Capture the cell that displays the provided text and extract its (x, y) central coordinate. 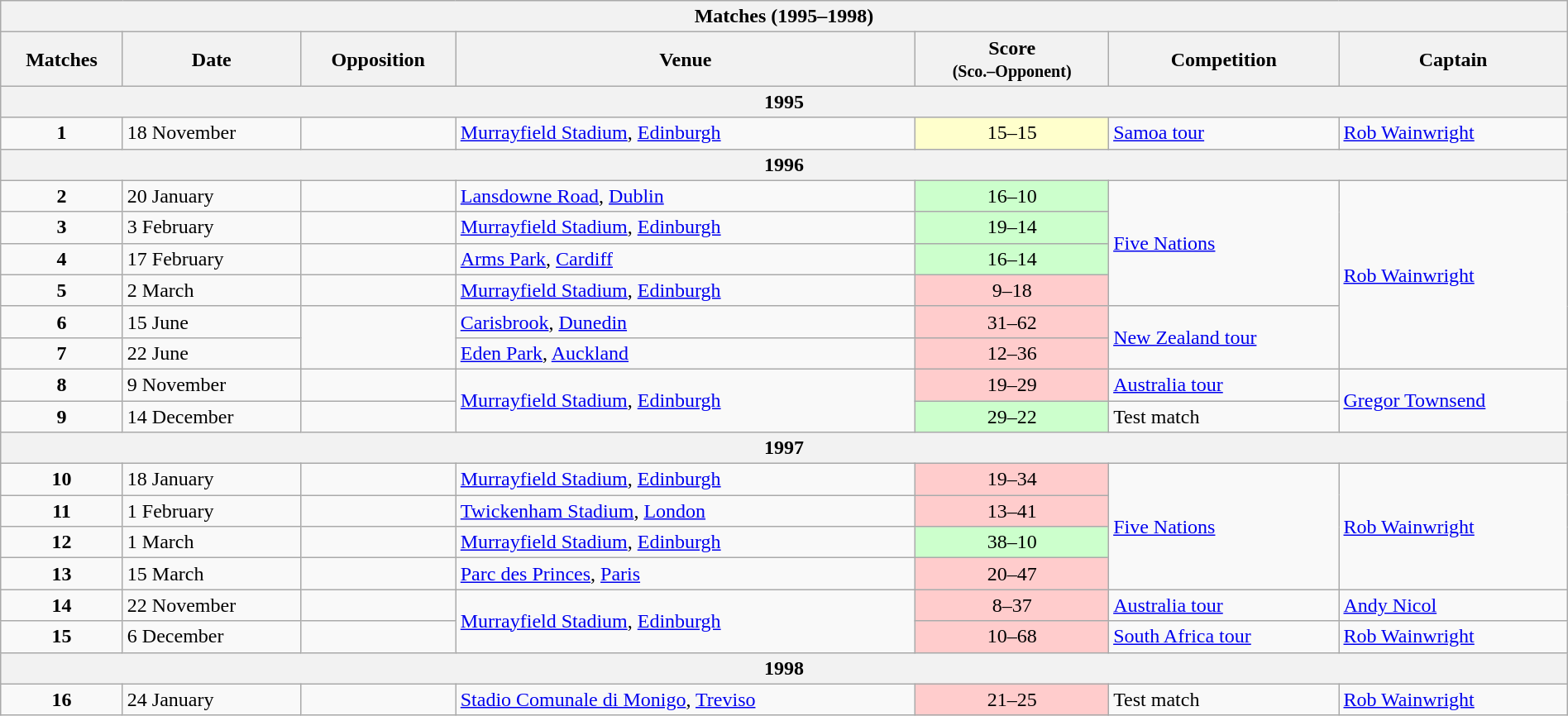
31–62 (1012, 322)
Opposition (378, 60)
8–37 (1012, 605)
6 December (212, 637)
Venue (685, 60)
20 January (212, 196)
13–41 (1012, 511)
12 (62, 542)
Eden Park, Auckland (685, 353)
9 November (212, 384)
1997 (784, 448)
Gregor Townsend (1453, 400)
Carisbrook, Dunedin (685, 322)
16–10 (1012, 196)
16–14 (1012, 259)
9 (62, 416)
19–29 (1012, 384)
1 March (212, 542)
1995 (784, 102)
15–15 (1012, 133)
3 February (212, 227)
Lansdowne Road, Dublin (685, 196)
5 (62, 290)
9–18 (1012, 290)
1998 (784, 668)
19–14 (1012, 227)
15 March (212, 574)
Score(Sco.–Opponent) (1012, 60)
Competition (1224, 60)
38–10 (1012, 542)
18 November (212, 133)
Matches (62, 60)
11 (62, 511)
21–25 (1012, 699)
10–68 (1012, 637)
19–34 (1012, 480)
1996 (784, 165)
2 (62, 196)
2 March (212, 290)
New Zealand tour (1224, 337)
17 February (212, 259)
South Africa tour (1224, 637)
22 June (212, 353)
7 (62, 353)
12–36 (1012, 353)
Matches (1995–1998) (784, 17)
Parc des Princes, Paris (685, 574)
10 (62, 480)
Arms Park, Cardiff (685, 259)
22 November (212, 605)
8 (62, 384)
1 (62, 133)
6 (62, 322)
18 January (212, 480)
4 (62, 259)
15 June (212, 322)
Andy Nicol (1453, 605)
29–22 (1012, 416)
24 January (212, 699)
20–47 (1012, 574)
Stadio Comunale di Monigo, Treviso (685, 699)
Samoa tour (1224, 133)
Date (212, 60)
14 December (212, 416)
Captain (1453, 60)
16 (62, 699)
14 (62, 605)
13 (62, 574)
1 February (212, 511)
15 (62, 637)
3 (62, 227)
Twickenham Stadium, London (685, 511)
